Find where the given text appears and provide that cell's center as (X, Y) coordinate. 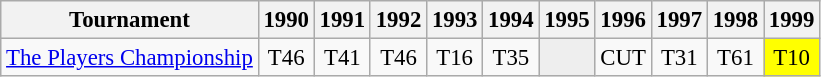
T41 (342, 58)
1995 (567, 20)
1993 (455, 20)
T61 (735, 58)
T16 (455, 58)
CUT (623, 58)
T31 (679, 58)
Tournament (130, 20)
The Players Championship (130, 58)
1992 (398, 20)
1991 (342, 20)
1999 (792, 20)
1990 (286, 20)
1998 (735, 20)
1994 (511, 20)
1997 (679, 20)
1996 (623, 20)
T35 (511, 58)
T10 (792, 58)
